From the cell containing the given text, extract its center point as (X, Y) coordinate. 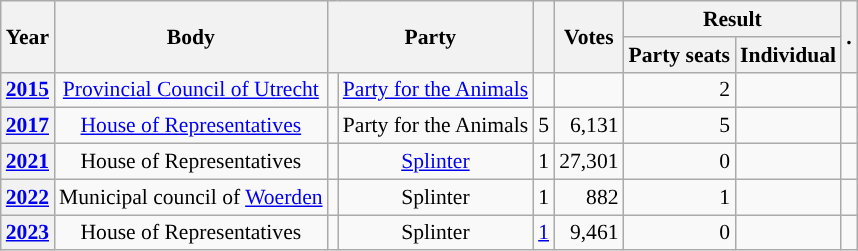
2022 (28, 197)
Party (431, 36)
Individual (788, 55)
Body (191, 36)
Provincial Council of Utrecht (191, 90)
6,131 (588, 126)
Municipal council of Woerden (191, 197)
. (849, 36)
27,301 (588, 162)
2021 (28, 162)
Votes (588, 36)
2015 (28, 90)
Result (733, 19)
2 (680, 90)
Year (28, 36)
882 (588, 197)
9,461 (588, 233)
2017 (28, 126)
2023 (28, 233)
Party seats (680, 55)
